Pinpoint the cell where the given text exists, returning its [x, y] midpoint coordinate. 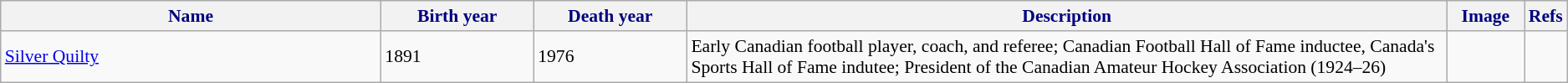
Silver Quilty [191, 57]
1891 [457, 57]
Death year [610, 16]
Refs [1545, 16]
1976 [610, 57]
Name [191, 16]
Birth year [457, 16]
Description [1067, 16]
Image [1485, 16]
